Search for the cell housing the specified text and yield its [x, y] center coordinate. 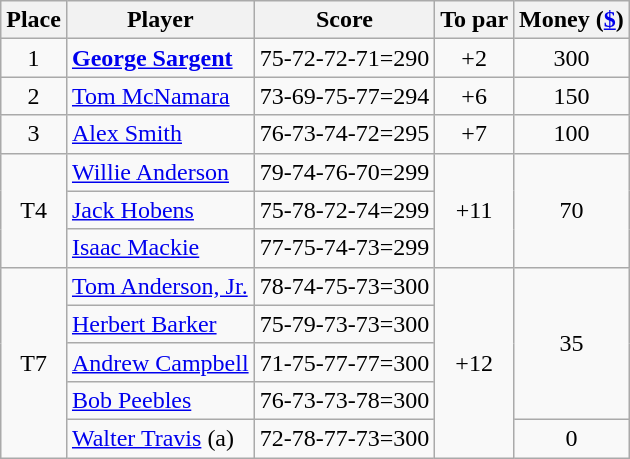
Money ($) [572, 20]
3 [34, 134]
73-69-75-77=294 [344, 96]
T7 [34, 362]
Alex Smith [160, 134]
Player [160, 20]
Tom McNamara [160, 96]
+2 [474, 58]
Score [344, 20]
75-72-72-71=290 [344, 58]
75-79-73-73=300 [344, 324]
George Sargent [160, 58]
72-78-77-73=300 [344, 438]
78-74-75-73=300 [344, 286]
70 [572, 210]
75-78-72-74=299 [344, 210]
Andrew Campbell [160, 362]
150 [572, 96]
79-74-76-70=299 [344, 172]
Jack Hobens [160, 210]
+11 [474, 210]
0 [572, 438]
+7 [474, 134]
Bob Peebles [160, 400]
2 [34, 96]
Herbert Barker [160, 324]
71-75-77-77=300 [344, 362]
35 [572, 343]
Isaac Mackie [160, 248]
To par [474, 20]
Willie Anderson [160, 172]
+6 [474, 96]
77-75-74-73=299 [344, 248]
Place [34, 20]
300 [572, 58]
76-73-73-78=300 [344, 400]
Tom Anderson, Jr. [160, 286]
1 [34, 58]
+12 [474, 362]
Walter Travis (a) [160, 438]
T4 [34, 210]
100 [572, 134]
76-73-74-72=295 [344, 134]
